For the text-containing cell, return its midpoint in (x, y) coordinate format. 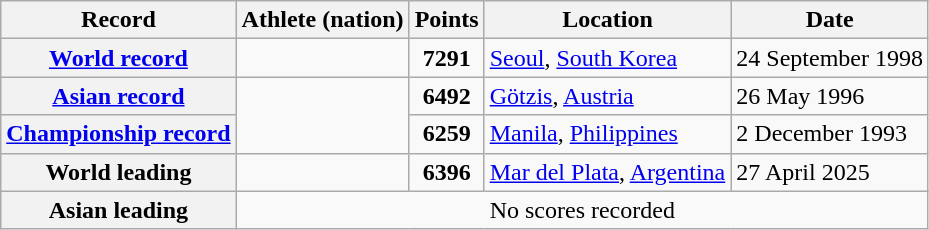
27 April 2025 (830, 172)
24 September 1998 (830, 58)
Götzis, Austria (608, 96)
6492 (446, 96)
World record (118, 58)
Points (446, 20)
World leading (118, 172)
26 May 1996 (830, 96)
Manila, Philippines (608, 134)
2 December 1993 (830, 134)
Asian leading (118, 210)
Championship record (118, 134)
Record (118, 20)
Mar del Plata, Argentina (608, 172)
Location (608, 20)
6396 (446, 172)
7291 (446, 58)
Date (830, 20)
Seoul, South Korea (608, 58)
6259 (446, 134)
Asian record (118, 96)
Athlete (nation) (322, 20)
No scores recorded (582, 210)
